Determine the [x, y] coordinate at the center of the cell enclosing the given text.  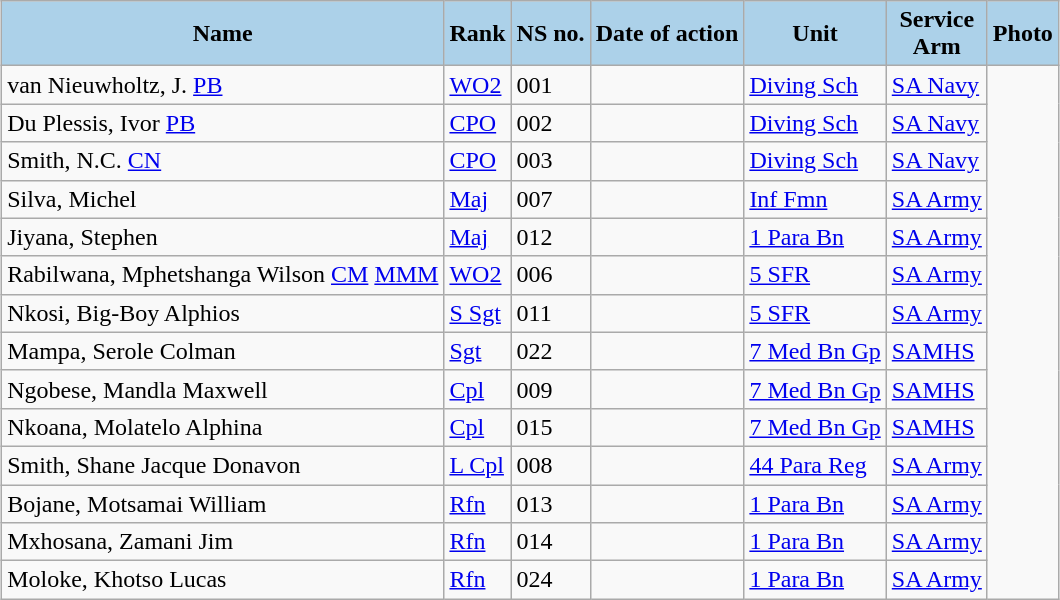
Mxhosana, Zamani Jim [223, 542]
Unit [815, 34]
013 [550, 503]
ServiceArm [936, 34]
Jiyana, Stephen [223, 237]
012 [550, 237]
024 [550, 580]
007 [550, 199]
Smith, Shane Jacque Donavon [223, 465]
001 [550, 85]
008 [550, 465]
Nkoana, Molatelo Alphina [223, 427]
NS no. [550, 34]
Silva, Michel [223, 199]
van Nieuwholtz, J. PB [223, 85]
Name [223, 34]
L Cpl [478, 465]
022 [550, 351]
006 [550, 275]
015 [550, 427]
Rank [478, 34]
Photo [1022, 34]
Du Plessis, Ivor PB [223, 123]
Moloke, Khotso Lucas [223, 580]
002 [550, 123]
Smith, N.C. CN [223, 161]
Rabilwana, Mphetshanga Wilson CM MMM [223, 275]
Bojane, Motsamai William [223, 503]
Nkosi, Big-Boy Alphios [223, 313]
44 Para Reg [815, 465]
Mampa, Serole Colman [223, 351]
Date of action [667, 34]
Inf Fmn [815, 199]
014 [550, 542]
011 [550, 313]
009 [550, 389]
S Sgt [478, 313]
Sgt [478, 351]
003 [550, 161]
Ngobese, Mandla Maxwell [223, 389]
